Extract the (X, Y) coordinate from the center of the cell holding the provided text.  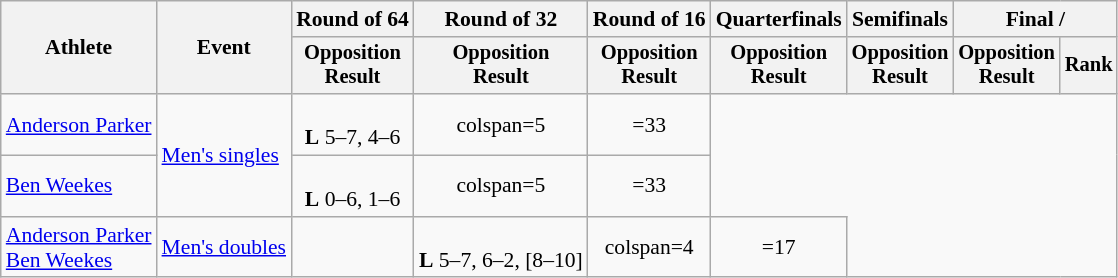
Semifinals (900, 19)
Ben Weekes (79, 186)
L 0–6, 1–6 (352, 186)
L 5–7, 6–2, [8–10] (501, 248)
Men's singles (224, 155)
=17 (779, 248)
Anderson ParkerBen Weekes (79, 248)
Round of 64 (352, 19)
colspan=4 (650, 248)
Round of 32 (501, 19)
L 5–7, 4–6 (352, 124)
Anderson Parker (79, 124)
Final / (1035, 19)
Athlete (79, 48)
Round of 16 (650, 19)
Event (224, 48)
Men's doubles (224, 248)
Quarterfinals (779, 19)
Rank (1089, 66)
